Output the (X, Y) coordinate of the center of the cell containing the given text.  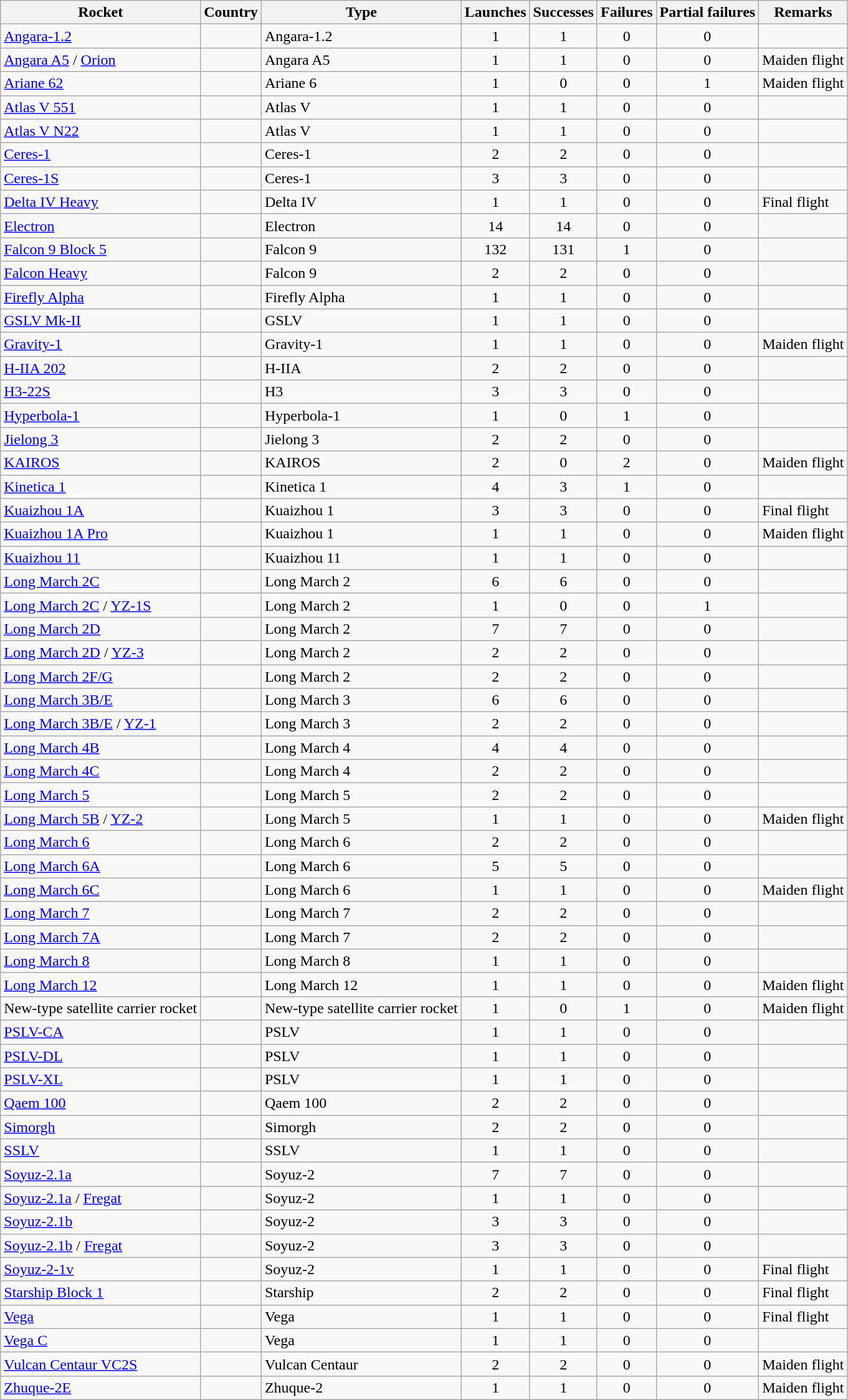
Soyuz-2-1v (101, 1269)
Falcon 9 Block 5 (101, 249)
Vulcan Centaur (361, 1364)
GSLV Mk-II (101, 321)
Long March 3B/E (101, 700)
Rocket (101, 12)
H3 (361, 392)
Kuaizhou 1A Pro (101, 534)
Vulcan Centaur VC2S (101, 1364)
H3-22S (101, 392)
Failures (627, 12)
Zhuque-2E (101, 1388)
Type (361, 12)
Ariane 6 (361, 83)
Long March 7A (101, 937)
Delta IV (361, 202)
Long March 2C (101, 581)
PSLV-CA (101, 1032)
Long March 4B (101, 748)
Partial failures (708, 12)
Soyuz-2.1a (101, 1174)
Country (231, 12)
Remarks (803, 12)
Long March 6C (101, 890)
Long March 3B/E / YZ-1 (101, 724)
Soyuz-2.1b (101, 1222)
132 (495, 249)
H-IIA (361, 368)
PSLV-DL (101, 1056)
Angara A5 / Orion (101, 60)
Angara A5 (361, 60)
Starship Block 1 (101, 1293)
Ariane 62 (101, 83)
Delta IV Heavy (101, 202)
H-IIA 202 (101, 368)
Starship (361, 1293)
Long March 5B / YZ-2 (101, 819)
Long March 2D / YZ-3 (101, 652)
Long March 2D (101, 629)
Soyuz-2.1b / Fregat (101, 1245)
Atlas V N22 (101, 131)
Ceres-1S (101, 178)
Falcon Heavy (101, 273)
Long March 2C / YZ-1S (101, 605)
Launches (495, 12)
Soyuz-2.1a / Fregat (101, 1198)
Long March 4C (101, 771)
Successes (563, 12)
PSLV-XL (101, 1080)
Atlas V 551 (101, 107)
Vega C (101, 1340)
Long March 2F/G (101, 676)
Kuaizhou 1A (101, 510)
Long March 6A (101, 866)
131 (563, 249)
GSLV (361, 321)
Zhuque-2 (361, 1388)
